From the cell containing the given text, extract its center point as (X, Y) coordinate. 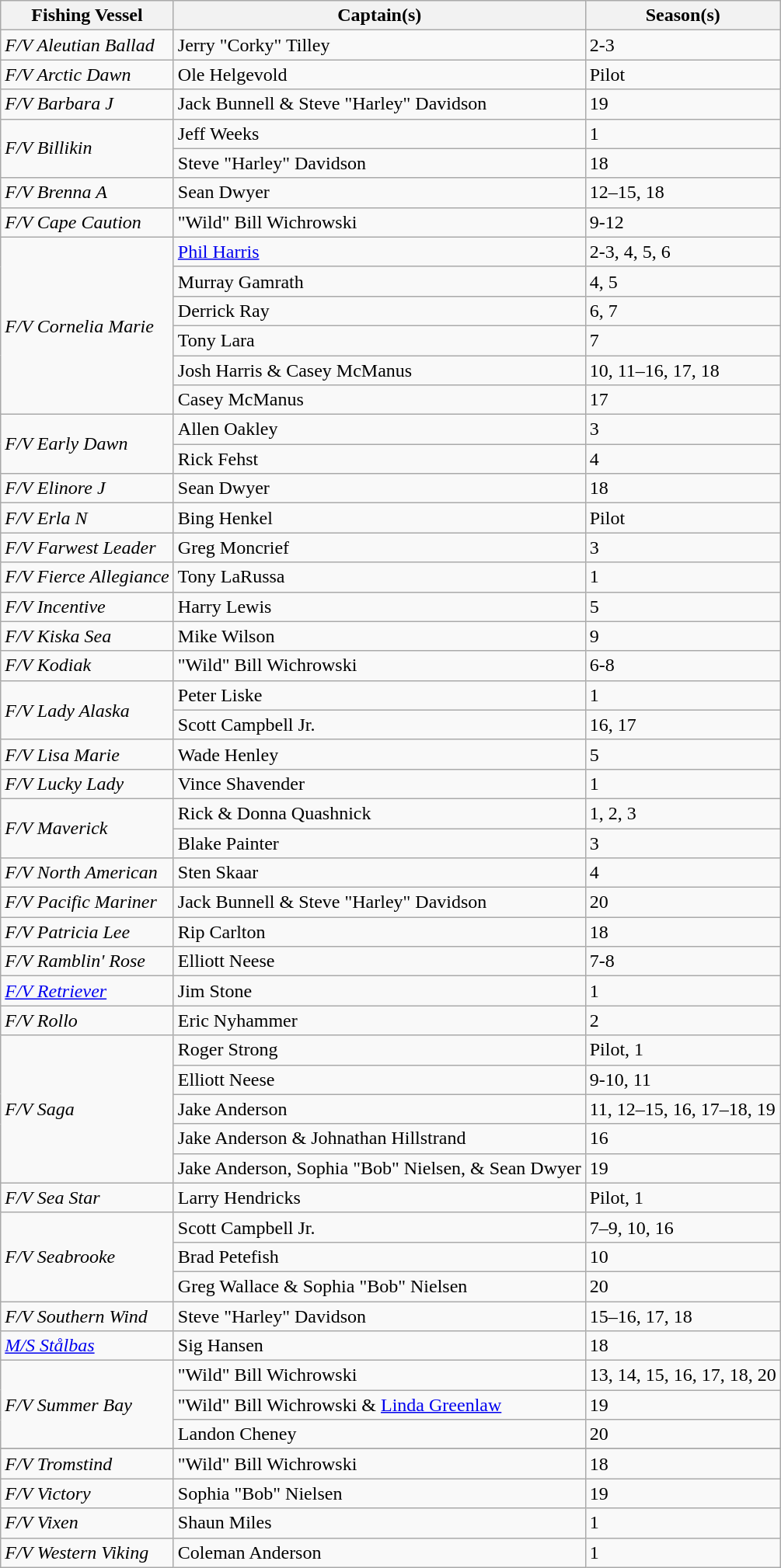
Blake Painter (379, 843)
Casey McManus (379, 400)
F/V North American (87, 873)
Shaun Miles (379, 1523)
F/V Farwest Leader (87, 548)
10 (682, 1257)
Vince Shavender (379, 784)
Jim Stone (379, 991)
Tony LaRussa (379, 577)
F/V Maverick (87, 828)
1, 2, 3 (682, 813)
"Wild" Bill Wichrowski & Linda Greenlaw (379, 1405)
F/V Sea Star (87, 1198)
F/V Incentive (87, 607)
Bing Henkel (379, 518)
F/V Aleutian Ballad (87, 45)
F/V Kiska Sea (87, 636)
Wade Henley (379, 754)
Season(s) (682, 16)
F/V Western Viking (87, 1552)
16, 17 (682, 725)
10, 11–16, 17, 18 (682, 370)
F/V Early Dawn (87, 444)
9-12 (682, 222)
12–15, 18 (682, 193)
13, 14, 15, 16, 17, 18, 20 (682, 1375)
F/V Saga (87, 1109)
Jake Anderson, Sophia "Bob" Nielsen, & Sean Dwyer (379, 1168)
F/V Erla N (87, 518)
F/V Lisa Marie (87, 754)
F/V Kodiak (87, 666)
F/V Southern Wind (87, 1316)
Brad Petefish (379, 1257)
Jake Anderson & Johnathan Hillstrand (379, 1139)
Derrick Ray (379, 311)
16 (682, 1139)
Tony Lara (379, 340)
Murray Gamrath (379, 281)
Sig Hansen (379, 1346)
Phil Harris (379, 252)
Ole Helgevold (379, 75)
Greg Moncrief (379, 548)
17 (682, 400)
Jake Anderson (379, 1109)
7–9, 10, 16 (682, 1227)
7 (682, 340)
2 (682, 1020)
Greg Wallace & Sophia "Bob" Nielsen (379, 1286)
Fishing Vessel (87, 16)
F/V Tromstind (87, 1464)
F/V Arctic Dawn (87, 75)
Rip Carlton (379, 932)
9-10, 11 (682, 1080)
M/S Stålbas (87, 1346)
F/V Victory (87, 1493)
7-8 (682, 961)
F/V Cape Caution (87, 222)
F/V Brenna A (87, 193)
Rick & Donna Quashnick (379, 813)
Harry Lewis (379, 607)
F/V Retriever (87, 991)
Sten Skaar (379, 873)
Roger Strong (379, 1050)
Josh Harris & Casey McManus (379, 370)
F/V Lady Alaska (87, 710)
F/V Pacific Mariner (87, 902)
Allen Oakley (379, 429)
Captain(s) (379, 16)
Eric Nyhammer (379, 1020)
F/V Seabrooke (87, 1257)
6-8 (682, 666)
F/V Cornelia Marie (87, 325)
F/V Fierce Allegiance (87, 577)
F/V Rollo (87, 1020)
6, 7 (682, 311)
Coleman Anderson (379, 1552)
Jerry "Corky" Tilley (379, 45)
9 (682, 636)
F/V Billikin (87, 148)
F/V Lucky Lady (87, 784)
Sophia "Bob" Nielsen (379, 1493)
15–16, 17, 18 (682, 1316)
F/V Vixen (87, 1523)
Landon Cheney (379, 1434)
F/V Summer Bay (87, 1405)
F/V Patricia Lee (87, 932)
4, 5 (682, 281)
Jeff Weeks (379, 134)
2-3 (682, 45)
11, 12–15, 16, 17–18, 19 (682, 1109)
F/V Barbara J (87, 104)
Larry Hendricks (379, 1198)
Rick Fehst (379, 459)
Mike Wilson (379, 636)
F/V Elinore J (87, 488)
2-3, 4, 5, 6 (682, 252)
Peter Liske (379, 695)
F/V Ramblin' Rose (87, 961)
